For the text-containing cell, return its midpoint in [X, Y] coordinate format. 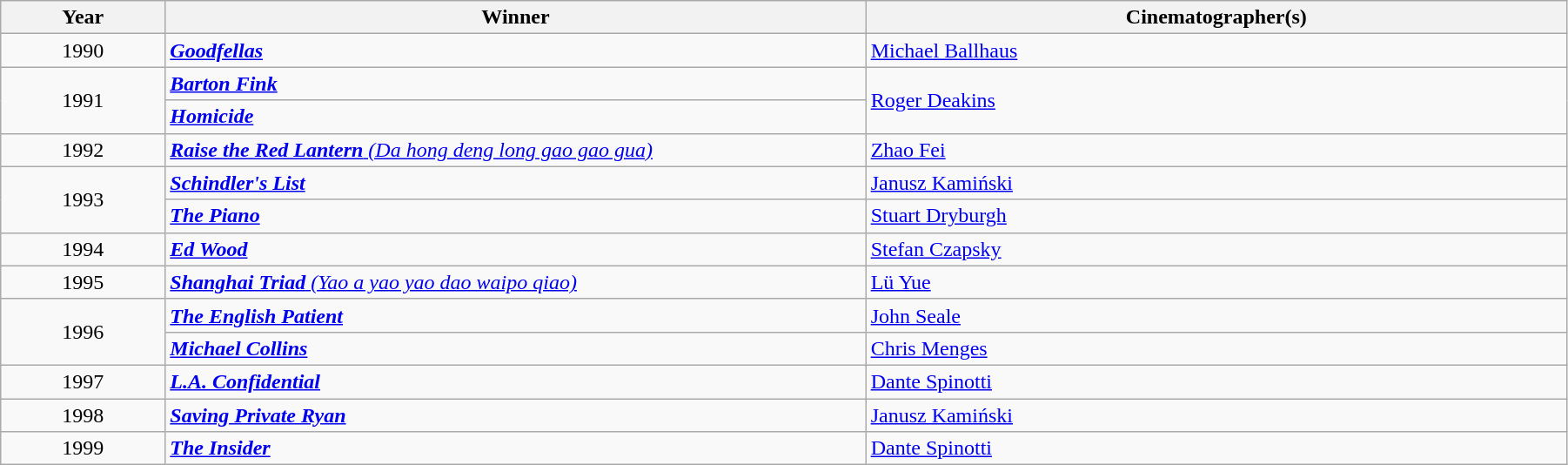
John Seale [1216, 315]
Raise the Red Lantern (Da hong deng long gao gao gua) [515, 150]
1991 [84, 100]
Stuart Dryburgh [1216, 216]
1993 [84, 199]
Year [84, 17]
1994 [84, 249]
1995 [84, 282]
Michael Collins [515, 348]
Goodfellas [515, 51]
Barton Fink [515, 84]
Cinematographer(s) [1216, 17]
Zhao Fei [1216, 150]
Stefan Czapsky [1216, 249]
Saving Private Ryan [515, 415]
L.A. Confidential [515, 381]
The Piano [515, 216]
1999 [84, 448]
1992 [84, 150]
The English Patient [515, 315]
1997 [84, 381]
Schindler's List [515, 183]
1990 [84, 51]
Homicide [515, 117]
Michael Ballhaus [1216, 51]
Ed Wood [515, 249]
The Insider [515, 448]
Winner [515, 17]
Lü Yue [1216, 282]
Shanghai Triad (Yao a yao yao dao waipo qiao) [515, 282]
1998 [84, 415]
1996 [84, 332]
Roger Deakins [1216, 100]
Chris Menges [1216, 348]
